Scan for the cell matching the given text and deliver its [x, y] coordinate at center. 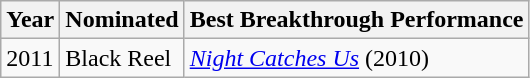
Nominated [122, 20]
Night Catches Us (2010) [356, 58]
2011 [30, 58]
Best Breakthrough Performance [356, 20]
Year [30, 20]
Black Reel [122, 58]
